Locate the cell with the specified text and output its (X, Y) center coordinate. 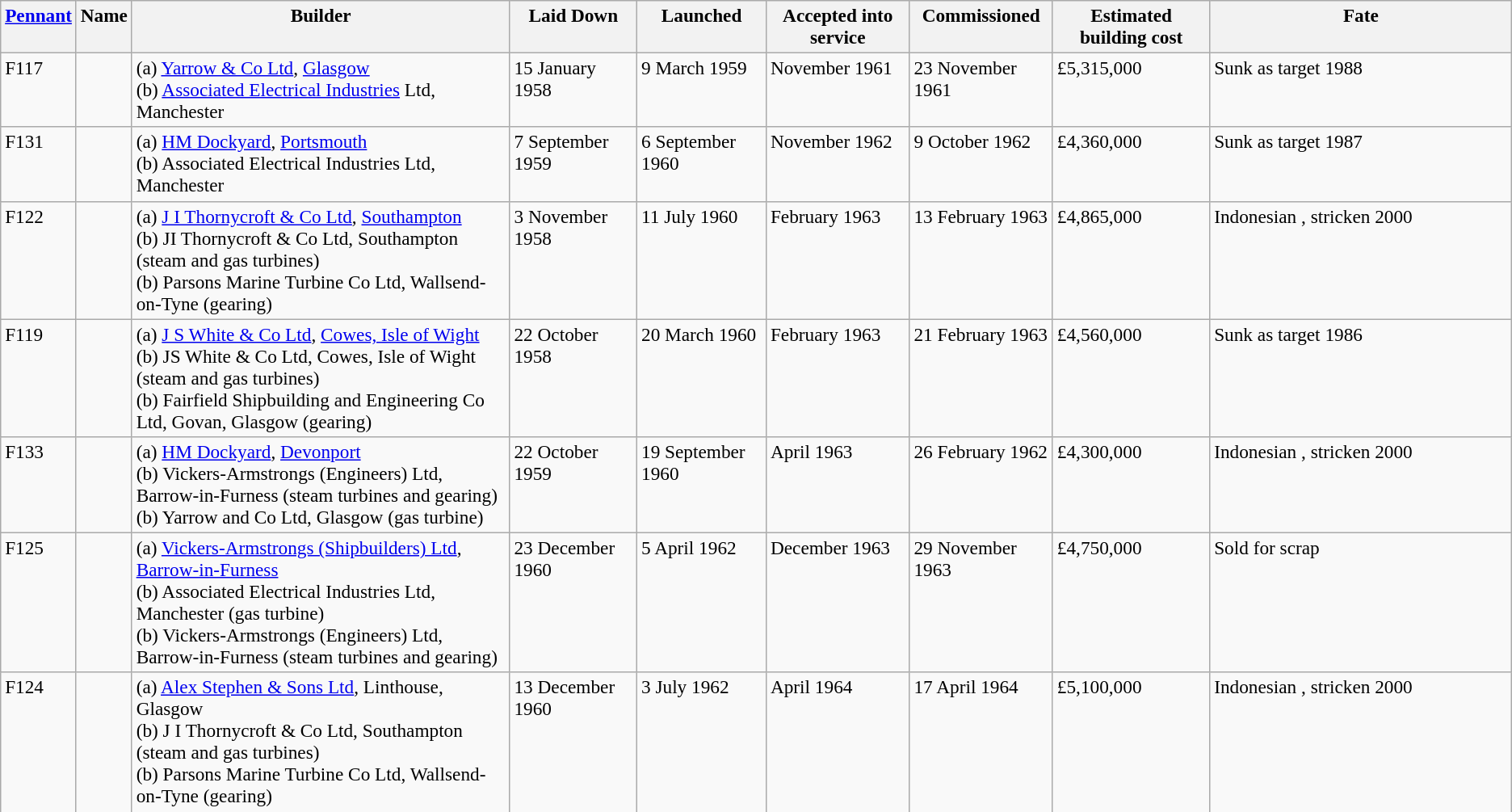
F119 (39, 377)
£4,300,000 (1131, 485)
7 September 1959 (573, 164)
April 1964 (838, 742)
29 November 1963 (981, 603)
April 1963 (838, 485)
26 February 1962 (981, 485)
17 April 1964 (981, 742)
Sunk as target 1988 (1361, 90)
9 October 1962 (981, 164)
December 1963 (838, 603)
20 March 1960 (702, 377)
19 September 1960 (702, 485)
(a) HM Dockyard, Portsmouth (b) Associated Electrical Industries Ltd, Manchester (321, 164)
£4,750,000 (1131, 603)
15 January 1958 (573, 90)
11 July 1960 (702, 260)
Laid Down (573, 26)
Sunk as target 1987 (1361, 164)
F125 (39, 603)
Builder (321, 26)
(a) Yarrow & Co Ltd, Glasgow (b) Associated Electrical Industries Ltd, Manchester (321, 90)
Launched (702, 26)
6 September 1960 (702, 164)
£5,315,000 (1131, 90)
Sunk as target 1986 (1361, 377)
F131 (39, 164)
3 July 1962 (702, 742)
£4,360,000 (1131, 164)
F124 (39, 742)
Accepted into service (838, 26)
£4,560,000 (1131, 377)
Pennant (39, 26)
21 February 1963 (981, 377)
5 April 1962 (702, 603)
£4,865,000 (1131, 260)
22 October 1959 (573, 485)
F133 (39, 485)
F117 (39, 90)
3 November 1958 (573, 260)
F122 (39, 260)
9 March 1959 (702, 90)
22 October 1958 (573, 377)
Estimated building cost (1131, 26)
Commissioned (981, 26)
Name (103, 26)
Fate (1361, 26)
£5,100,000 (1131, 742)
November 1961 (838, 90)
23 November 1961 (981, 90)
Sold for scrap (1361, 603)
13 December 1960 (573, 742)
November 1962 (838, 164)
13 February 1963 (981, 260)
23 December 1960 (573, 603)
